Find where the given text appears and provide that cell's center as (x, y) coordinate. 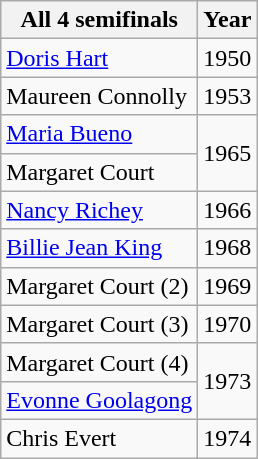
Billie Jean King (100, 248)
1970 (228, 324)
Margaret Court (4) (100, 362)
1965 (228, 153)
Maureen Connolly (100, 96)
Nancy Richey (100, 210)
Doris Hart (100, 58)
Evonne Goolagong (100, 400)
1969 (228, 286)
1973 (228, 381)
Margaret Court (3) (100, 324)
Year (228, 20)
Margaret Court (2) (100, 286)
1974 (228, 438)
1968 (228, 248)
Maria Bueno (100, 134)
All 4 semifinals (100, 20)
Chris Evert (100, 438)
1953 (228, 96)
Margaret Court (100, 172)
1950 (228, 58)
1966 (228, 210)
